Determine the [x, y] coordinate at the center of the cell enclosing the given text.  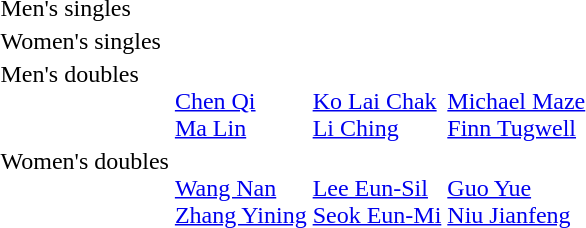
Ko Lai ChakLi Ching [377, 101]
Chen QiMa Lin [240, 101]
